Extract the (x, y) coordinate from the center of the cell holding the provided text.  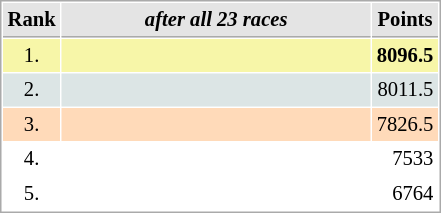
after all 23 races (216, 20)
4. (32, 158)
3. (32, 124)
5. (32, 194)
7826.5 (405, 124)
1. (32, 56)
7533 (405, 158)
8011.5 (405, 90)
2. (32, 90)
Rank (32, 20)
6764 (405, 194)
8096.5 (405, 56)
Points (405, 20)
